Capture the cell that displays the provided text and extract its [x, y] central coordinate. 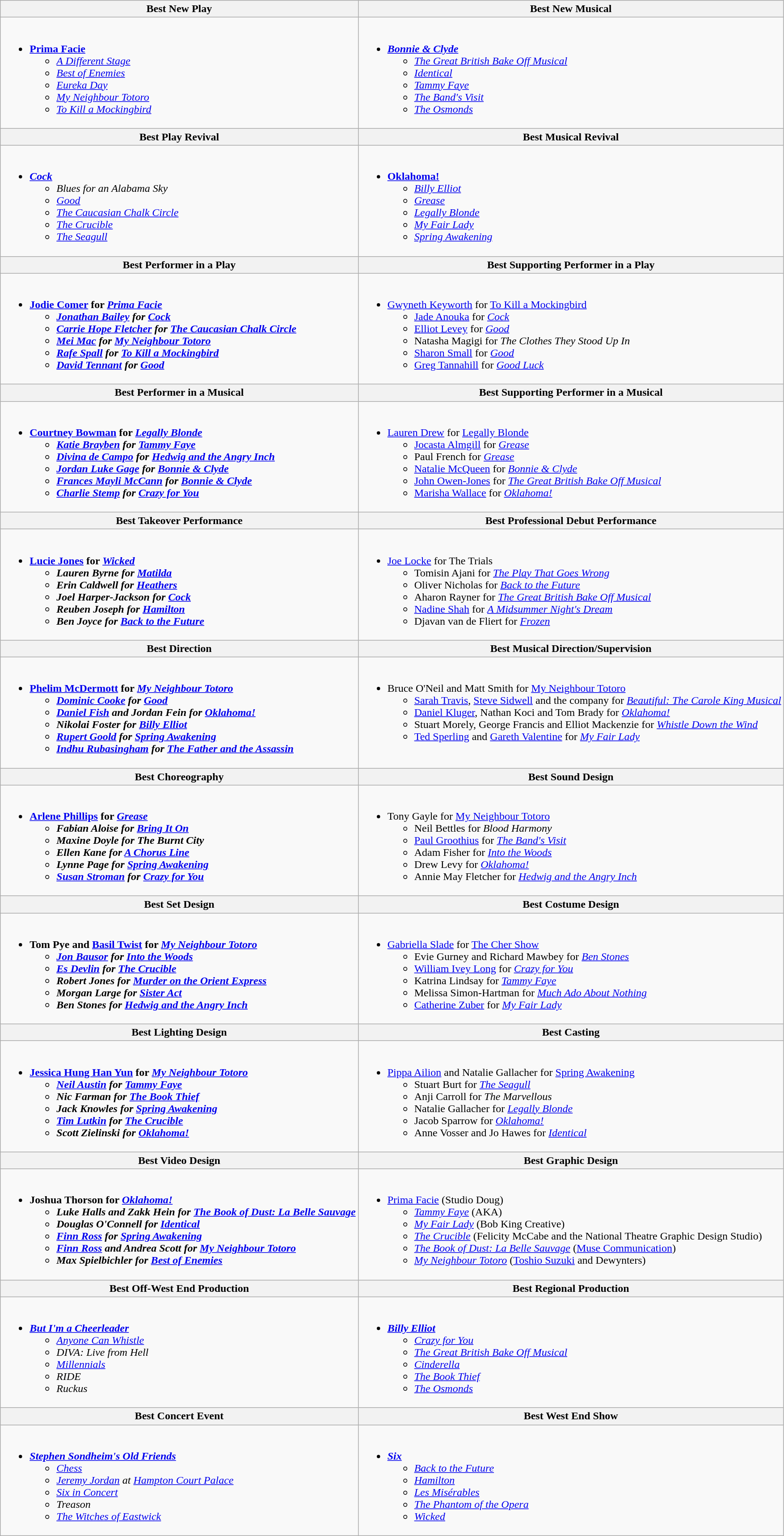
Best West End Show [571, 1416]
Best Costume Design [571, 905]
Bonnie & ClydeThe Great British Bake Off MusicalIdenticalTammy FayeThe Band's VisitThe Osmonds [571, 73]
Best Choreography [179, 777]
CockBlues for an Alabama SkyGoodThe Caucasian Chalk CircleThe CrucibleThe Seagull [179, 201]
Best Musical Revival [571, 137]
Oklahoma!Billy ElliotGreaseLegally BlondeMy Fair LadySpring Awakening [571, 201]
Best Set Design [179, 905]
Best Regional Production [571, 1288]
Best Direction [179, 648]
Best Sound Design [571, 777]
Best Performer in a Play [179, 265]
Best Musical Direction/Supervision [571, 648]
Best Video Design [179, 1160]
Best Graphic Design [571, 1160]
Best Supporting Performer in a Play [571, 265]
Best Supporting Performer in a Musical [571, 393]
Best Off-West End Production [179, 1288]
Best New Play [179, 9]
Best Takeover Performance [179, 520]
Best Lighting Design [179, 1032]
Best New Musical [571, 9]
SixBack to the FutureHamiltonLes MisérablesThe Phantom of the OperaWicked [571, 1480]
Best Casting [571, 1032]
But I'm a CheerleaderAnyone Can WhistleDIVA: Live from HellMillennialsRIDERuckus [179, 1352]
Stephen Sondheim's Old FriendsChessJeremy Jordan at Hampton Court PalaceSix in ConcertTreasonThe Witches of Eastwick [179, 1480]
Best Professional Debut Performance [571, 520]
Best Performer in a Musical [179, 393]
Best Concert Event [179, 1416]
Billy ElliotCrazy for YouThe Great British Bake Off MusicalCinderellaThe Book ThiefThe Osmonds [571, 1352]
Best Play Revival [179, 137]
Prima FacieA Different StageBest of EnemiesEureka DayMy Neighbour TotoroTo Kill a Mockingbird [179, 73]
